Output the [X, Y] coordinate of the center of the cell containing the given text.  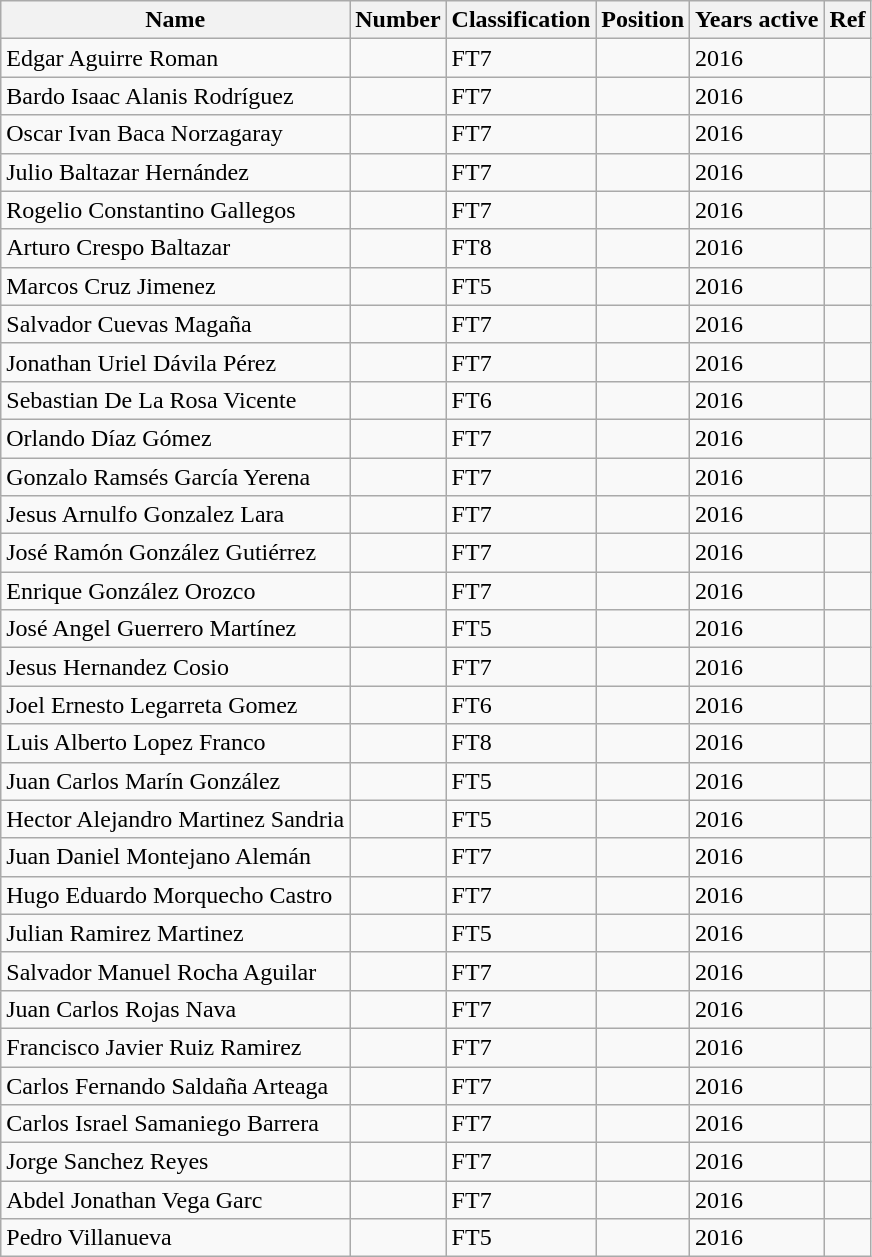
Rogelio Constantino Gallegos [176, 210]
Carlos Fernando Saldaña Arteaga [176, 1085]
Enrique González Orozco [176, 591]
Julio Baltazar Hernández [176, 172]
Orlando Díaz Gómez [176, 438]
Abdel Jonathan Vega Garc [176, 1200]
Juan Carlos Rojas Nava [176, 1009]
Hugo Eduardo Morquecho Castro [176, 895]
Oscar Ivan Baca Norzagaray [176, 134]
Number [398, 20]
José Ramón González Gutiérrez [176, 553]
Marcos Cruz Jimenez [176, 286]
Jesus Arnulfo Gonzalez Lara [176, 515]
José Angel Guerrero Martínez [176, 629]
Salvador Manuel Rocha Aguilar [176, 971]
Sebastian De La Rosa Vicente [176, 400]
Luis Alberto Lopez Franco [176, 743]
Juan Daniel Montejano Alemán [176, 857]
Position [643, 20]
Edgar Aguirre Roman [176, 58]
Gonzalo Ramsés García Yerena [176, 477]
Bardo Isaac Alanis Rodríguez [176, 96]
Jorge Sanchez Reyes [176, 1162]
Salvador Cuevas Magaña [176, 324]
Pedro Villanueva [176, 1238]
Carlos Israel Samaniego Barrera [176, 1124]
Hector Alejandro Martinez Sandria [176, 819]
Juan Carlos Marín González [176, 781]
Classification [521, 20]
Years active [757, 20]
Joel Ernesto Legarreta Gomez [176, 705]
Arturo Crespo Baltazar [176, 248]
Jesus Hernandez Cosio [176, 667]
Francisco Javier Ruiz Ramirez [176, 1047]
Ref [848, 20]
Name [176, 20]
Jonathan Uriel Dávila Pérez [176, 362]
Julian Ramirez Martinez [176, 933]
